Output the [x, y] coordinate of the center of the cell containing the given text.  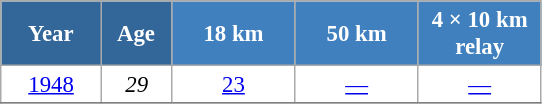
50 km [356, 34]
Year [52, 34]
29 [136, 85]
23 [234, 85]
1948 [52, 85]
4 × 10 km relay [480, 34]
18 km [234, 34]
Age [136, 34]
